Provide the (x, y) coordinate of the cell's center where the given text is located.  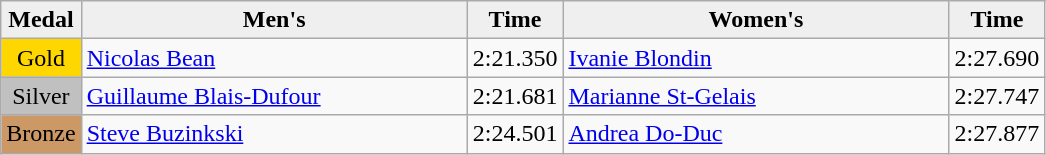
Silver (41, 96)
2:24.501 (515, 134)
Andrea Do-Duc (756, 134)
Medal (41, 20)
2:21.681 (515, 96)
Men's (274, 20)
Bronze (41, 134)
Gold (41, 58)
2:27.690 (997, 58)
Nicolas Bean (274, 58)
Ivanie Blondin (756, 58)
Marianne St-Gelais (756, 96)
2:27.747 (997, 96)
2:27.877 (997, 134)
Guillaume Blais-Dufour (274, 96)
Women's (756, 20)
Steve Buzinkski (274, 134)
2:21.350 (515, 58)
